Extract the (x, y) coordinate from the center of the cell holding the provided text.  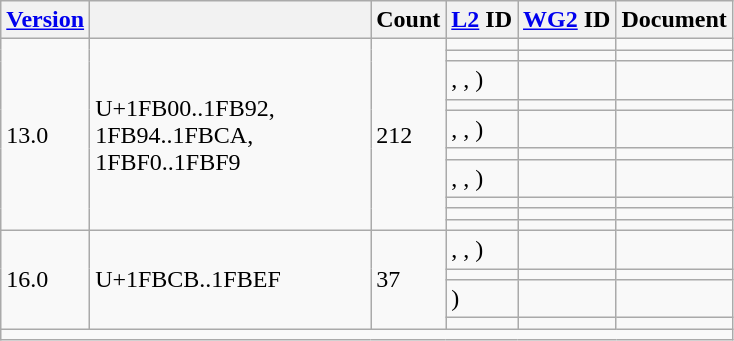
U+1FB00..1FB92, 1FB94..1FBCA, 1FBF0..1FBF9 (230, 135)
37 (408, 279)
U+1FBCB..1FBEF (230, 279)
) (482, 299)
L2 ID (482, 20)
Count (408, 20)
Version (46, 20)
212 (408, 135)
13.0 (46, 135)
Document (674, 20)
WG2 ID (567, 20)
16.0 (46, 279)
